Search for the cell housing the specified text and yield its (x, y) center coordinate. 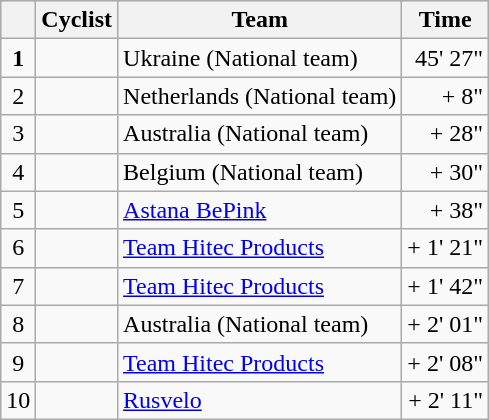
8 (18, 324)
+ 28" (446, 134)
+ 8" (446, 96)
Team (260, 20)
+ 2' 01" (446, 324)
Netherlands (National team) (260, 96)
Astana BePink (260, 210)
10 (18, 400)
+ 1' 42" (446, 286)
Ukraine (National team) (260, 58)
+ 30" (446, 172)
+ 2' 11" (446, 400)
5 (18, 210)
+ 38" (446, 210)
6 (18, 248)
+ 2' 08" (446, 362)
3 (18, 134)
Rusvelo (260, 400)
4 (18, 172)
+ 1' 21" (446, 248)
Cyclist (77, 20)
2 (18, 96)
9 (18, 362)
7 (18, 286)
1 (18, 58)
45' 27" (446, 58)
Time (446, 20)
Belgium (National team) (260, 172)
